For the text-containing cell, return its midpoint in (X, Y) coordinate format. 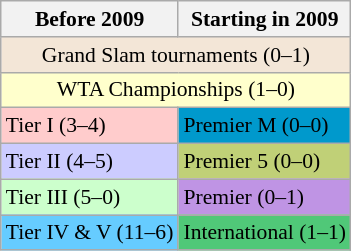
International (1–1) (264, 233)
Premier (0–1) (264, 197)
Premier M (0–0) (264, 126)
Before 2009 (90, 19)
Starting in 2009 (264, 19)
Tier IV & V (11–6) (90, 233)
Grand Slam tournaments (0–1) (176, 55)
Tier III (5–0) (90, 197)
WTA Championships (1–0) (176, 90)
Tier I (3–4) (90, 126)
Premier 5 (0–0) (264, 162)
Tier II (4–5) (90, 162)
